Provide the (x, y) coordinate of the cell's center where the given text is located.  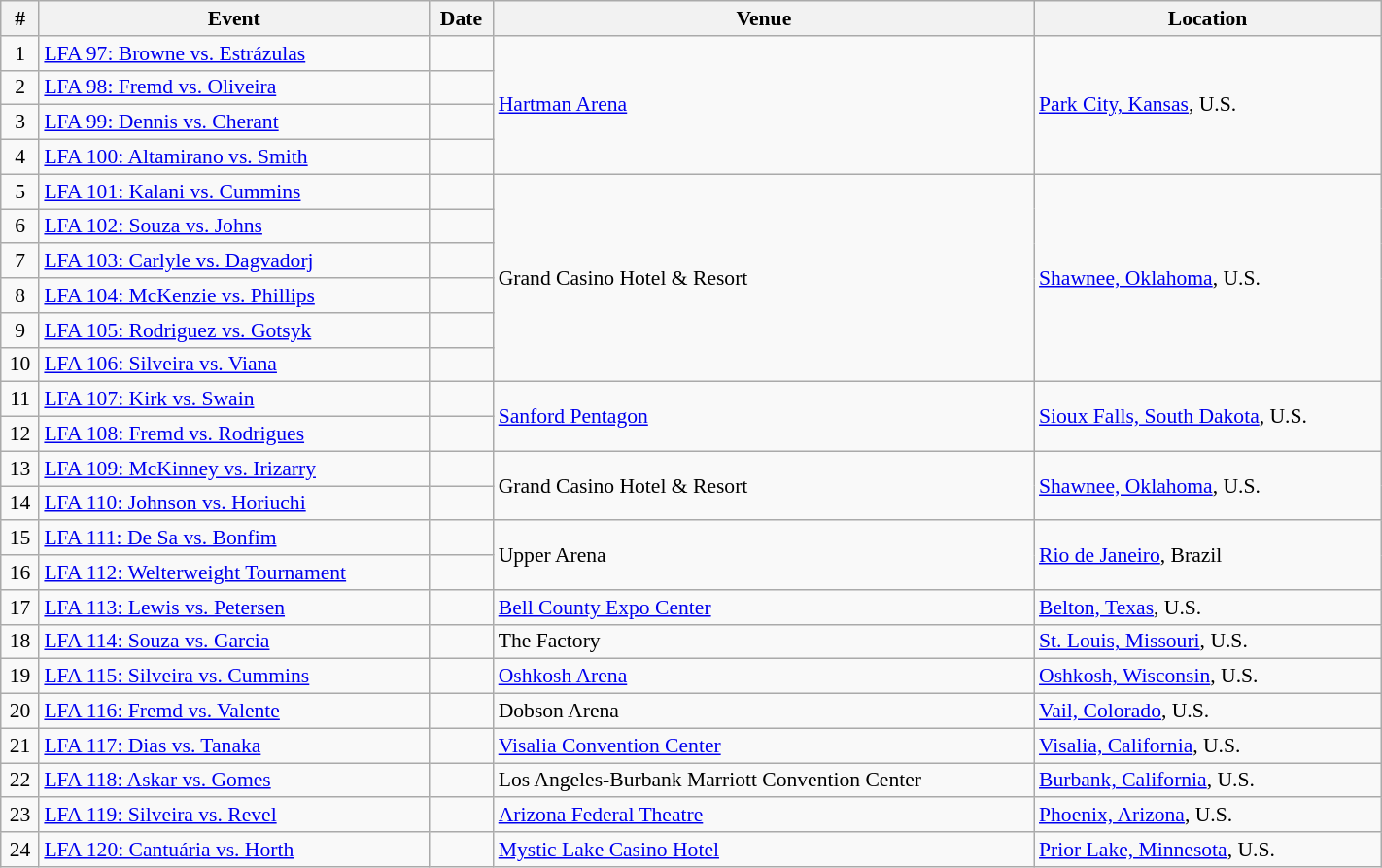
LFA 100: Altamirano vs. Smith (233, 157)
LFA 106: Silveira vs. Viana (233, 365)
5 (20, 191)
24 (20, 850)
6 (20, 226)
Bell County Expo Center (764, 608)
16 (20, 573)
# (20, 18)
The Factory (764, 642)
LFA 110: Johnson vs. Horiuchi (233, 503)
LFA 114: Souza vs. Garcia (233, 642)
Hartman Arena (764, 105)
3 (20, 122)
Sioux Falls, South Dakota, U.S. (1207, 416)
LFA 113: Lewis vs. Petersen (233, 608)
Los Angeles-Burbank Marriott Convention Center (764, 781)
LFA 98: Fremd vs. Oliveira (233, 87)
9 (20, 330)
Phoenix, Arizona, U.S. (1207, 816)
LFA 109: McKinney vs. Irizarry (233, 469)
LFA 115: Silveira vs. Cummins (233, 677)
Oshkosh, Wisconsin, U.S. (1207, 677)
LFA 102: Souza vs. Johns (233, 226)
21 (20, 746)
LFA 97: Browne vs. Estrázulas (233, 53)
Visalia, California, U.S. (1207, 746)
8 (20, 295)
Vail, Colorado, U.S. (1207, 712)
Belton, Texas, U.S. (1207, 608)
LFA 103: Carlyle vs. Dagvadorj (233, 261)
LFA 111: De Sa vs. Bonfim (233, 538)
LFA 107: Kirk vs. Swain (233, 399)
Venue (764, 18)
Upper Arena (764, 556)
LFA 119: Silveira vs. Revel (233, 816)
2 (20, 87)
Burbank, California, U.S. (1207, 781)
Sanford Pentagon (764, 416)
LFA 118: Askar vs. Gomes (233, 781)
LFA 112: Welterweight Tournament (233, 573)
LFA 116: Fremd vs. Valente (233, 712)
Date (461, 18)
LFA 117: Dias vs. Tanaka (233, 746)
1 (20, 53)
Oshkosh Arena (764, 677)
Rio de Janeiro, Brazil (1207, 556)
17 (20, 608)
15 (20, 538)
18 (20, 642)
7 (20, 261)
22 (20, 781)
Mystic Lake Casino Hotel (764, 850)
LFA 120: Cantuária vs. Horth (233, 850)
14 (20, 503)
Arizona Federal Theatre (764, 816)
LFA 104: McKenzie vs. Phillips (233, 295)
Dobson Arena (764, 712)
Location (1207, 18)
23 (20, 816)
LFA 101: Kalani vs. Cummins (233, 191)
12 (20, 434)
13 (20, 469)
LFA 105: Rodriguez vs. Gotsyk (233, 330)
Prior Lake, Minnesota, U.S. (1207, 850)
LFA 99: Dennis vs. Cherant (233, 122)
11 (20, 399)
Park City, Kansas, U.S. (1207, 105)
10 (20, 365)
St. Louis, Missouri, U.S. (1207, 642)
Event (233, 18)
20 (20, 712)
19 (20, 677)
4 (20, 157)
LFA 108: Fremd vs. Rodrigues (233, 434)
Visalia Convention Center (764, 746)
